Pinpoint the cell where the given text exists, returning its (x, y) midpoint coordinate. 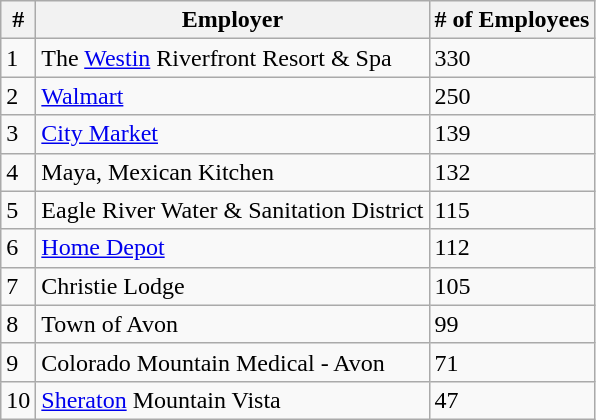
132 (512, 172)
250 (512, 96)
330 (512, 58)
# of Employees (512, 20)
Colorado Mountain Medical - Avon (232, 362)
# (18, 20)
9 (18, 362)
99 (512, 324)
6 (18, 248)
2 (18, 96)
3 (18, 134)
Sheraton Mountain Vista (232, 400)
7 (18, 286)
4 (18, 172)
112 (512, 248)
Maya, Mexican Kitchen (232, 172)
Town of Avon (232, 324)
Christie Lodge (232, 286)
Eagle River Water & Sanitation District (232, 210)
The Westin Riverfront Resort & Spa (232, 58)
Home Depot (232, 248)
1 (18, 58)
139 (512, 134)
5 (18, 210)
City Market (232, 134)
Employer (232, 20)
10 (18, 400)
8 (18, 324)
115 (512, 210)
47 (512, 400)
Walmart (232, 96)
71 (512, 362)
105 (512, 286)
